Provide the [X, Y] coordinate of the cell's center where the given text is located.  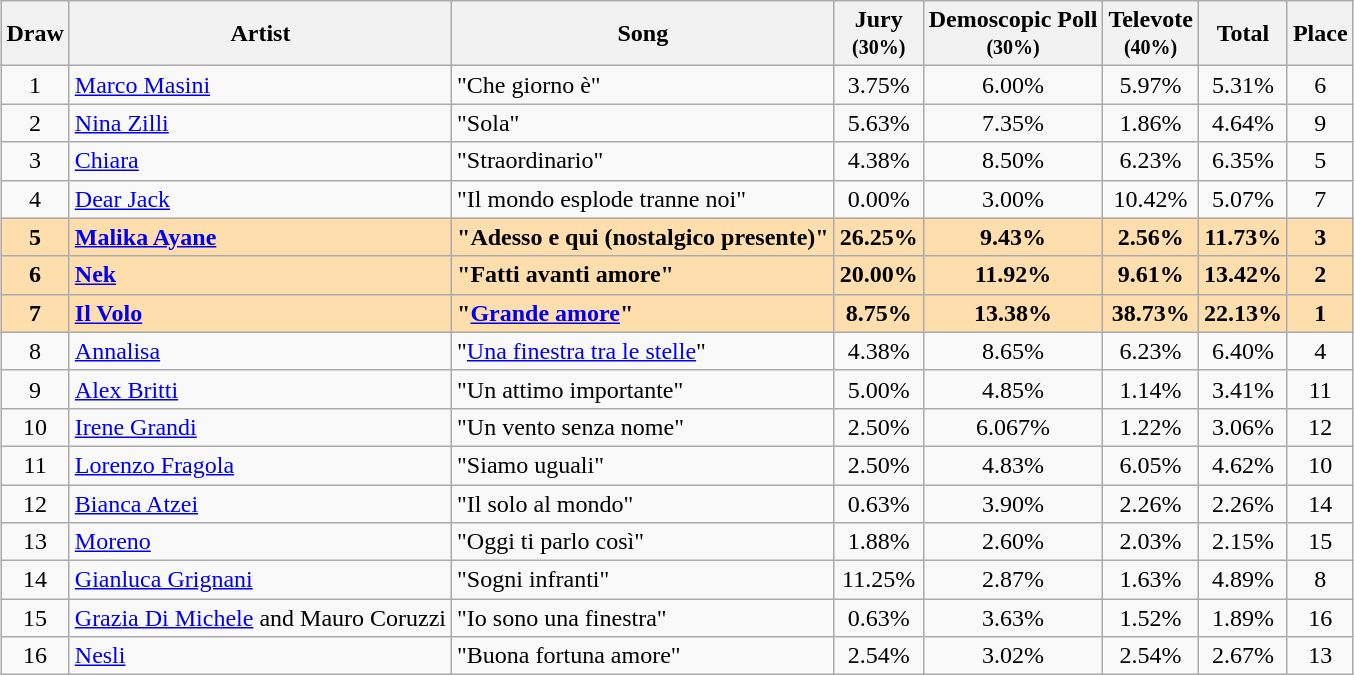
6.40% [1242, 351]
Malika Ayane [260, 237]
5.63% [878, 123]
6.067% [1013, 427]
Televote(40%) [1150, 34]
Nesli [260, 656]
Nina Zilli [260, 123]
"Straordinario" [644, 161]
4.83% [1013, 465]
"Il solo al mondo" [644, 503]
3.00% [1013, 199]
Bianca Atzei [260, 503]
8.75% [878, 313]
Total [1242, 34]
8.65% [1013, 351]
3.41% [1242, 389]
1.86% [1150, 123]
11.92% [1013, 275]
"Sola" [644, 123]
Nek [260, 275]
3.63% [1013, 618]
0.00% [878, 199]
13.38% [1013, 313]
4.62% [1242, 465]
"Fatti avanti amore" [644, 275]
2.87% [1013, 580]
3.90% [1013, 503]
9.61% [1150, 275]
20.00% [878, 275]
6.00% [1013, 85]
8.50% [1013, 161]
"Un attimo importante" [644, 389]
5.00% [878, 389]
Grazia Di Michele and Mauro Coruzzi [260, 618]
26.25% [878, 237]
11.25% [878, 580]
6.35% [1242, 161]
1.52% [1150, 618]
"Siamo uguali" [644, 465]
1.14% [1150, 389]
"Adesso e qui (nostalgico presente)" [644, 237]
6.05% [1150, 465]
Moreno [260, 542]
"Sogni infranti" [644, 580]
2.56% [1150, 237]
9.43% [1013, 237]
Annalisa [260, 351]
4.64% [1242, 123]
Jury(30%) [878, 34]
5.97% [1150, 85]
2.15% [1242, 542]
5.31% [1242, 85]
"Il mondo esplode tranne noi" [644, 199]
3.75% [878, 85]
"Che giorno è" [644, 85]
Chiara [260, 161]
Song [644, 34]
Demoscopic Poll(30%) [1013, 34]
2.67% [1242, 656]
1.63% [1150, 580]
"Oggi ti parlo così" [644, 542]
3.06% [1242, 427]
38.73% [1150, 313]
Artist [260, 34]
"Buona fortuna amore" [644, 656]
Gianluca Grignani [260, 580]
1.88% [878, 542]
"Un vento senza nome" [644, 427]
Marco Masini [260, 85]
4.89% [1242, 580]
1.89% [1242, 618]
2.03% [1150, 542]
"Una finestra tra le stelle" [644, 351]
22.13% [1242, 313]
11.73% [1242, 237]
3.02% [1013, 656]
Irene Grandi [260, 427]
2.60% [1013, 542]
7.35% [1013, 123]
Dear Jack [260, 199]
10.42% [1150, 199]
5.07% [1242, 199]
Draw [35, 34]
"Io sono una finestra" [644, 618]
Lorenzo Fragola [260, 465]
Il Volo [260, 313]
4.85% [1013, 389]
1.22% [1150, 427]
"Grande amore" [644, 313]
13.42% [1242, 275]
Alex Britti [260, 389]
Place [1320, 34]
